Scan for the cell matching the given text and deliver its (X, Y) coordinate at center. 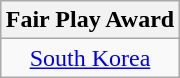
South Korea (90, 58)
Fair Play Award (90, 20)
